For the text-containing cell, return its midpoint in [x, y] coordinate format. 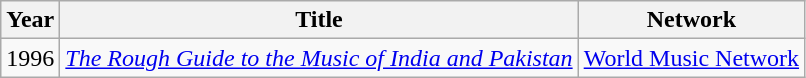
Network [691, 20]
The Rough Guide to the Music of India and Pakistan [319, 58]
World Music Network [691, 58]
Year [30, 20]
Title [319, 20]
1996 [30, 58]
